Search for the cell housing the specified text and yield its (X, Y) center coordinate. 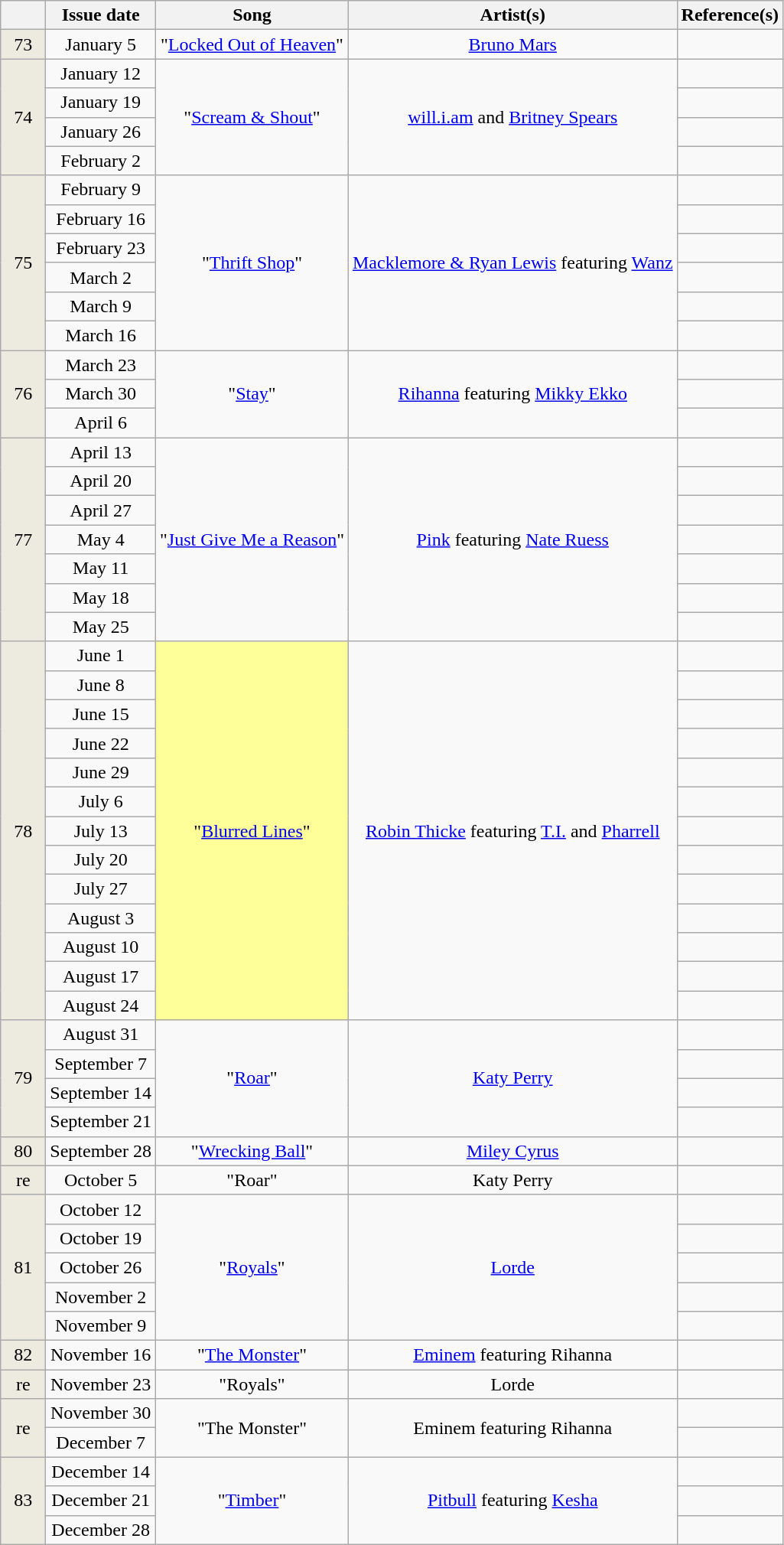
March 23 (101, 365)
"Blurred Lines" (252, 831)
August 17 (101, 976)
March 16 (101, 335)
April 20 (101, 481)
March 2 (101, 277)
75 (23, 262)
79 (23, 1078)
February 2 (101, 161)
July 6 (101, 801)
December 14 (101, 1472)
September 21 (101, 1122)
November 2 (101, 1297)
83 (23, 1501)
November 23 (101, 1384)
September 28 (101, 1151)
June 1 (101, 656)
will.i.am and Britney Spears (512, 117)
74 (23, 117)
April 13 (101, 452)
October 5 (101, 1180)
May 25 (101, 627)
November 16 (101, 1355)
July 27 (101, 889)
76 (23, 394)
August 3 (101, 918)
August 24 (101, 1006)
77 (23, 539)
"Stay" (252, 394)
March 9 (101, 306)
September 7 (101, 1064)
November 30 (101, 1413)
Reference(s) (730, 15)
April 27 (101, 510)
January 19 (101, 103)
April 6 (101, 423)
Song (252, 15)
December 28 (101, 1530)
February 23 (101, 248)
Rihanna featuring Mikky Ekko (512, 394)
January 12 (101, 73)
October 12 (101, 1209)
August 31 (101, 1035)
June 8 (101, 685)
January 5 (101, 44)
July 13 (101, 830)
November 9 (101, 1326)
September 14 (101, 1093)
June 29 (101, 772)
August 10 (101, 947)
December 7 (101, 1442)
June 15 (101, 714)
"Wrecking Ball" (252, 1151)
"Thrift Shop" (252, 262)
Pitbull featuring Kesha (512, 1501)
Miley Cyrus (512, 1151)
May 18 (101, 598)
January 26 (101, 132)
Issue date (101, 15)
Macklemore & Ryan Lewis featuring Wanz (512, 262)
Robin Thicke featuring T.I. and Pharrell (512, 831)
October 19 (101, 1238)
"Scream & Shout" (252, 117)
Pink featuring Nate Ruess (512, 539)
"Locked Out of Heaven" (252, 44)
82 (23, 1355)
December 21 (101, 1501)
October 26 (101, 1267)
"Just Give Me a Reason" (252, 539)
March 30 (101, 394)
June 22 (101, 743)
May 4 (101, 539)
73 (23, 44)
July 20 (101, 860)
Bruno Mars (512, 44)
80 (23, 1151)
81 (23, 1267)
"Timber" (252, 1501)
February 16 (101, 219)
February 9 (101, 190)
Artist(s) (512, 15)
May 11 (101, 569)
78 (23, 831)
